Identify which cell holds the provided text, then report its [X, Y] central coordinate. 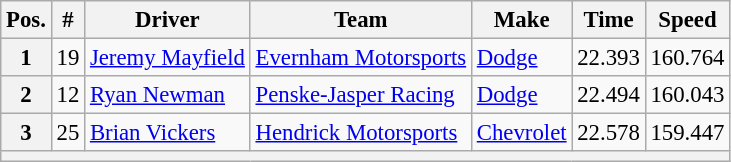
160.043 [688, 95]
Jeremy Mayfield [168, 58]
Speed [688, 20]
Make [521, 20]
19 [68, 58]
Team [360, 20]
Pos. [26, 20]
# [68, 20]
Evernham Motorsports [360, 58]
Driver [168, 20]
Brian Vickers [168, 133]
Time [608, 20]
22.494 [608, 95]
Ryan Newman [168, 95]
159.447 [688, 133]
Penske-Jasper Racing [360, 95]
1 [26, 58]
2 [26, 95]
25 [68, 133]
12 [68, 95]
22.578 [608, 133]
3 [26, 133]
160.764 [688, 58]
Hendrick Motorsports [360, 133]
Chevrolet [521, 133]
22.393 [608, 58]
